Identify which cell holds the provided text, then report its (x, y) central coordinate. 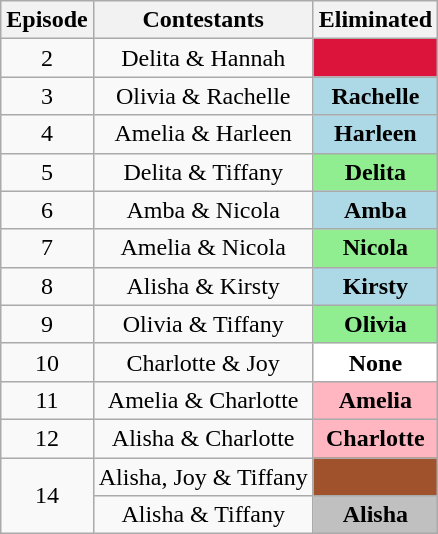
5 (47, 172)
Nicola (375, 248)
3 (47, 96)
Amelia (375, 400)
None (375, 362)
Alisha (375, 515)
Delita & Hannah (203, 58)
Contestants (203, 20)
Amelia & Charlotte (203, 400)
Amba & Nicola (203, 210)
Charlotte (375, 438)
Kirsty (375, 286)
2 (47, 58)
10 (47, 362)
Amelia & Nicola (203, 248)
Amelia & Harleen (203, 134)
Alisha & Tiffany (203, 515)
Alisha & Kirsty (203, 286)
Eliminated (375, 20)
14 (47, 496)
Olivia & Rachelle (203, 96)
6 (47, 210)
Olivia (375, 324)
Olivia & Tiffany (203, 324)
Amba (375, 210)
Delita & Tiffany (203, 172)
8 (47, 286)
Alisha, Joy & Tiffany (203, 477)
11 (47, 400)
Harleen (375, 134)
12 (47, 438)
Episode (47, 20)
7 (47, 248)
4 (47, 134)
Rachelle (375, 96)
9 (47, 324)
Charlotte & Joy (203, 362)
Alisha & Charlotte (203, 438)
Delita (375, 172)
